For the text-containing cell, return its midpoint in (X, Y) coordinate format. 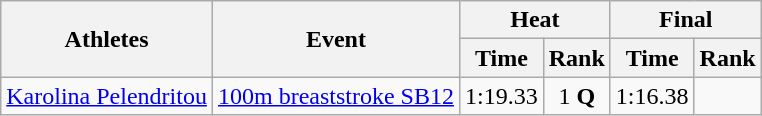
Final (686, 20)
Athletes (107, 39)
Karolina Pelendritou (107, 96)
100m breaststroke SB12 (336, 96)
Heat (534, 20)
Event (336, 39)
1 Q (576, 96)
1:19.33 (501, 96)
1:16.38 (652, 96)
